Capture the cell that displays the provided text and extract its [X, Y] central coordinate. 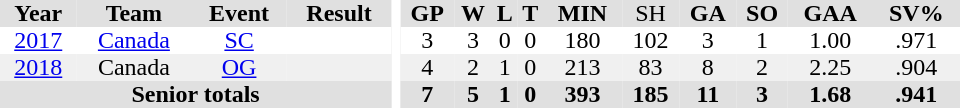
Year [38, 14]
8 [708, 68]
OG [239, 68]
2017 [38, 40]
Senior totals [196, 94]
SC [239, 40]
MIN [582, 14]
213 [582, 68]
T [531, 14]
1.00 [830, 40]
11 [708, 94]
Event [239, 14]
GA [708, 14]
1.68 [830, 94]
GAA [830, 14]
102 [650, 40]
W [473, 14]
L [505, 14]
393 [582, 94]
SV% [916, 14]
2.25 [830, 68]
4 [428, 68]
.904 [916, 68]
Result [339, 14]
180 [582, 40]
GP [428, 14]
2018 [38, 68]
Team [134, 14]
185 [650, 94]
5 [473, 94]
SO [762, 14]
SH [650, 14]
.971 [916, 40]
7 [428, 94]
83 [650, 68]
.941 [916, 94]
